Pinpoint the cell where the given text exists, returning its (x, y) midpoint coordinate. 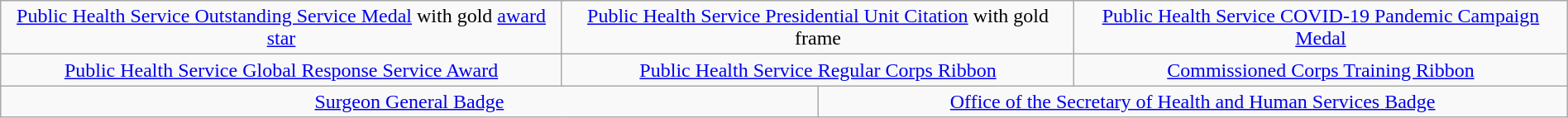
Public Health Service Outstanding Service Medal with gold award star (281, 28)
Public Health Service COVID-19 Pandemic Campaign Medal (1322, 28)
Public Health Service Regular Corps Ribbon (817, 70)
Surgeon General Badge (409, 101)
Commissioned Corps Training Ribbon (1322, 70)
Office of the Secretary of Health and Human Services Badge (1193, 101)
Public Health Service Global Response Service Award (281, 70)
Public Health Service Presidential Unit Citation with gold frame (817, 28)
